Provide the [x, y] coordinate of the cell's center where the given text is located.  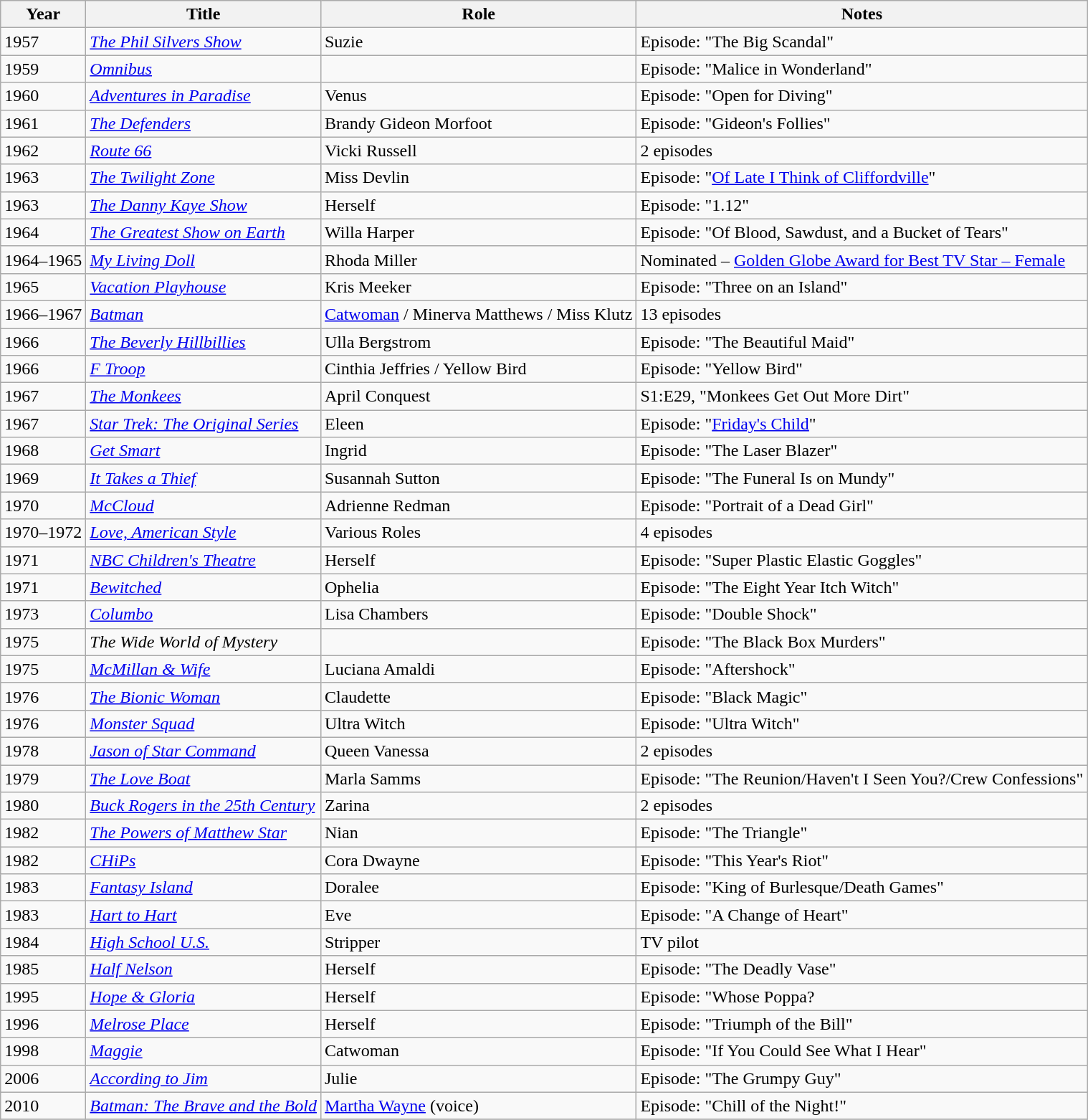
1964 [43, 232]
Episode: "The Big Scandal" [862, 42]
1969 [43, 478]
Catwoman / Minerva Matthews / Miss Klutz [478, 314]
Episode: "Three on an Island" [862, 287]
Melrose Place [204, 1024]
NBC Children's Theatre [204, 560]
Luciana Amaldi [478, 669]
1998 [43, 1051]
Episode: "Super Plastic Elastic Goggles" [862, 560]
1996 [43, 1024]
The Beverly Hillbillies [204, 342]
Maggie [204, 1051]
Nian [478, 833]
Adrienne Redman [478, 506]
1959 [43, 69]
Episode: "A Change of Heart" [862, 915]
1970 [43, 506]
1973 [43, 614]
According to Jim [204, 1078]
Episode: "Friday's Child" [862, 424]
Episode: "The Black Box Murders" [862, 642]
Eve [478, 915]
1985 [43, 969]
Ophelia [478, 587]
1978 [43, 751]
Route 66 [204, 151]
1970–1972 [43, 533]
It Takes a Thief [204, 478]
Episode: "Portrait of a Dead Girl" [862, 506]
Episode: "Of Late I Think of Cliffordville" [862, 178]
Catwoman [478, 1051]
1979 [43, 778]
Episode: "Black Magic" [862, 696]
Ingrid [478, 451]
Get Smart [204, 451]
The Love Boat [204, 778]
Year [43, 14]
Monster Squad [204, 723]
Episode: "Chill of the Night!" [862, 1106]
Episode: "If You Could See What I Hear" [862, 1051]
Brandy Gideon Morfoot [478, 123]
Stripper [478, 942]
The Twilight Zone [204, 178]
Doralee [478, 888]
April Conquest [478, 397]
Buck Rogers in the 25th Century [204, 806]
Venus [478, 96]
F Troop [204, 369]
Vicki Russell [478, 151]
Episode: "The Funeral Is on Mundy" [862, 478]
Episode: "Ultra Witch" [862, 723]
My Living Doll [204, 260]
Nominated – Golden Globe Award for Best TV Star – Female [862, 260]
Martha Wayne (voice) [478, 1106]
Columbo [204, 614]
Lisa Chambers [478, 614]
Cora Dwayne [478, 860]
Episode: "Aftershock" [862, 669]
High School U.S. [204, 942]
Love, American Style [204, 533]
S1:E29, "Monkees Get Out More Dirt" [862, 397]
Episode: "The Grumpy Guy" [862, 1078]
Episode: "The Eight Year Itch Witch" [862, 587]
Ultra Witch [478, 723]
1965 [43, 287]
Susannah Sutton [478, 478]
Episode: "The Beautiful Maid" [862, 342]
Episode: "This Year's Riot" [862, 860]
Episode: "The Triangle" [862, 833]
Episode: "Yellow Bird" [862, 369]
McCloud [204, 506]
Adventures in Paradise [204, 96]
The Defenders [204, 123]
Episode: "Of Blood, Sawdust, and a Bucket of Tears" [862, 232]
Julie [478, 1078]
1960 [43, 96]
Episode: "Double Shock" [862, 614]
1961 [43, 123]
Suzie [478, 42]
Notes [862, 14]
Zarina [478, 806]
Ulla Bergstrom [478, 342]
Episode: "Triumph of the Bill" [862, 1024]
TV pilot [862, 942]
Star Trek: The Original Series [204, 424]
1968 [43, 451]
Bewitched [204, 587]
The Wide World of Mystery [204, 642]
CHiPs [204, 860]
1966–1967 [43, 314]
The Phil Silvers Show [204, 42]
Jason of Star Command [204, 751]
Miss Devlin [478, 178]
Marla Samms [478, 778]
1962 [43, 151]
Episode: "The Laser Blazer" [862, 451]
Hart to Hart [204, 915]
1980 [43, 806]
Title [204, 14]
Episode: "The Deadly Vase" [862, 969]
The Monkees [204, 397]
The Bionic Woman [204, 696]
1984 [43, 942]
Willa Harper [478, 232]
Role [478, 14]
Claudette [478, 696]
Vacation Playhouse [204, 287]
Queen Vanessa [478, 751]
Episode: "Gideon's Follies" [862, 123]
Batman [204, 314]
Episode: "1.12" [862, 205]
Eleen [478, 424]
The Greatest Show on Earth [204, 232]
Episode: "The Reunion/Haven't I Seen You?/Crew Confessions" [862, 778]
Rhoda Miller [478, 260]
Various Roles [478, 533]
13 episodes [862, 314]
The Powers of Matthew Star [204, 833]
Fantasy Island [204, 888]
Episode: "Whose Poppa? [862, 997]
2010 [43, 1106]
2006 [43, 1078]
4 episodes [862, 533]
Episode: "Malice in Wonderland" [862, 69]
Half Nelson [204, 969]
Hope & Gloria [204, 997]
The Danny Kaye Show [204, 205]
1995 [43, 997]
Kris Meeker [478, 287]
1964–1965 [43, 260]
Omnibus [204, 69]
1957 [43, 42]
Cinthia Jeffries / Yellow Bird [478, 369]
Episode: "King of Burlesque/Death Games" [862, 888]
Batman: The Brave and the Bold [204, 1106]
Episode: "Open for Diving" [862, 96]
McMillan & Wife [204, 669]
